Provide the [X, Y] coordinate of the cell's center where the given text is located.  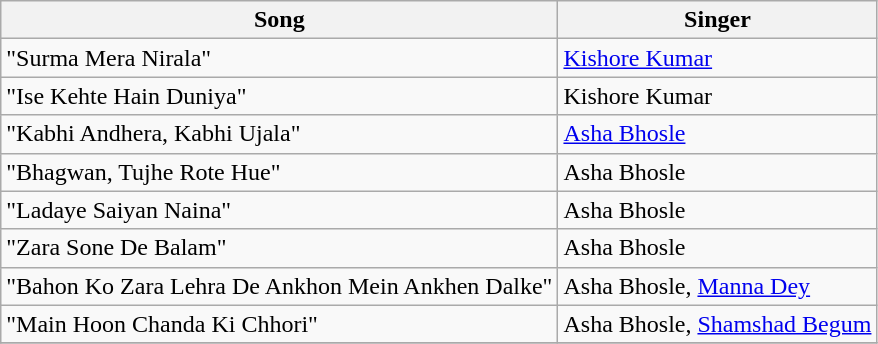
"Main Hoon Chanda Ki Chhori" [280, 324]
"Kabhi Andhera, Kabhi Ujala" [280, 134]
"Ladaye Saiyan Naina" [280, 210]
"Zara Sone De Balam" [280, 248]
"Bahon Ko Zara Lehra De Ankhon Mein Ankhen Dalke" [280, 286]
"Surma Mera Nirala" [280, 58]
Asha Bhosle, Manna Dey [718, 286]
"Ise Kehte Hain Duniya" [280, 96]
Asha Bhosle, Shamshad Begum [718, 324]
Singer [718, 20]
Song [280, 20]
"Bhagwan, Tujhe Rote Hue" [280, 172]
